Provide the [x, y] coordinate of the cell's center where the given text is located.  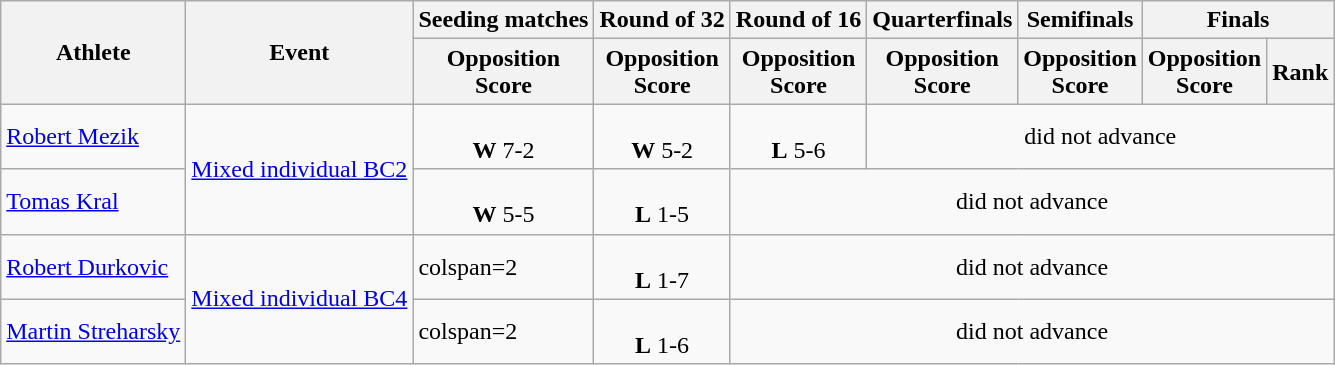
Round of 32 [662, 20]
Semifinals [1080, 20]
Quarterfinals [942, 20]
L 1-5 [662, 202]
Mixed individual BC2 [300, 169]
Martin Streharsky [94, 332]
Robert Durkovic [94, 266]
L 5-6 [798, 136]
Finals [1238, 20]
Seeding matches [504, 20]
Round of 16 [798, 20]
Robert Mezik [94, 136]
Tomas Kral [94, 202]
Athlete [94, 52]
Mixed individual BC4 [300, 299]
W 5-5 [504, 202]
Event [300, 52]
L 1-6 [662, 332]
Rank [1300, 72]
W 5-2 [662, 136]
L 1-7 [662, 266]
W 7-2 [504, 136]
